Capture the cell that displays the provided text and extract its [X, Y] central coordinate. 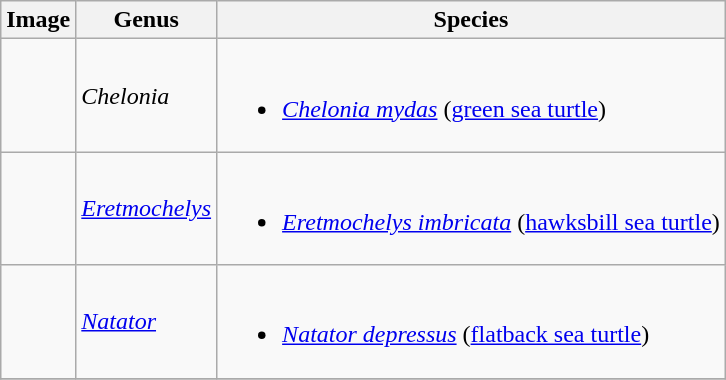
Natator [146, 322]
Chelonia [146, 96]
Chelonia mydas (green sea turtle) [472, 96]
Image [38, 20]
Species [472, 20]
Natator depressus (flatback sea turtle) [472, 322]
Genus [146, 20]
Eretmochelys [146, 208]
Eretmochelys imbricata (hawksbill sea turtle) [472, 208]
